For the text-containing cell, return its midpoint in (X, Y) coordinate format. 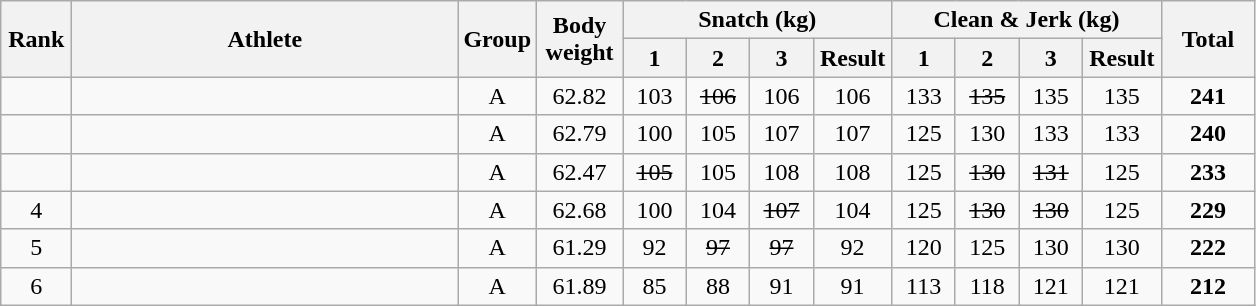
62.82 (580, 96)
212 (1208, 286)
6 (36, 286)
103 (655, 96)
61.89 (580, 286)
4 (36, 210)
113 (924, 286)
Rank (36, 39)
Athlete (265, 39)
118 (987, 286)
131 (1051, 172)
61.29 (580, 248)
85 (655, 286)
241 (1208, 96)
Total (1208, 39)
62.68 (580, 210)
Snatch (kg) (758, 20)
120 (924, 248)
62.47 (580, 172)
5 (36, 248)
233 (1208, 172)
62.79 (580, 134)
222 (1208, 248)
240 (1208, 134)
229 (1208, 210)
88 (718, 286)
Clean & Jerk (kg) (1026, 20)
Group (498, 39)
Body weight (580, 39)
